Find where the given text appears and provide that cell's center as [x, y] coordinate. 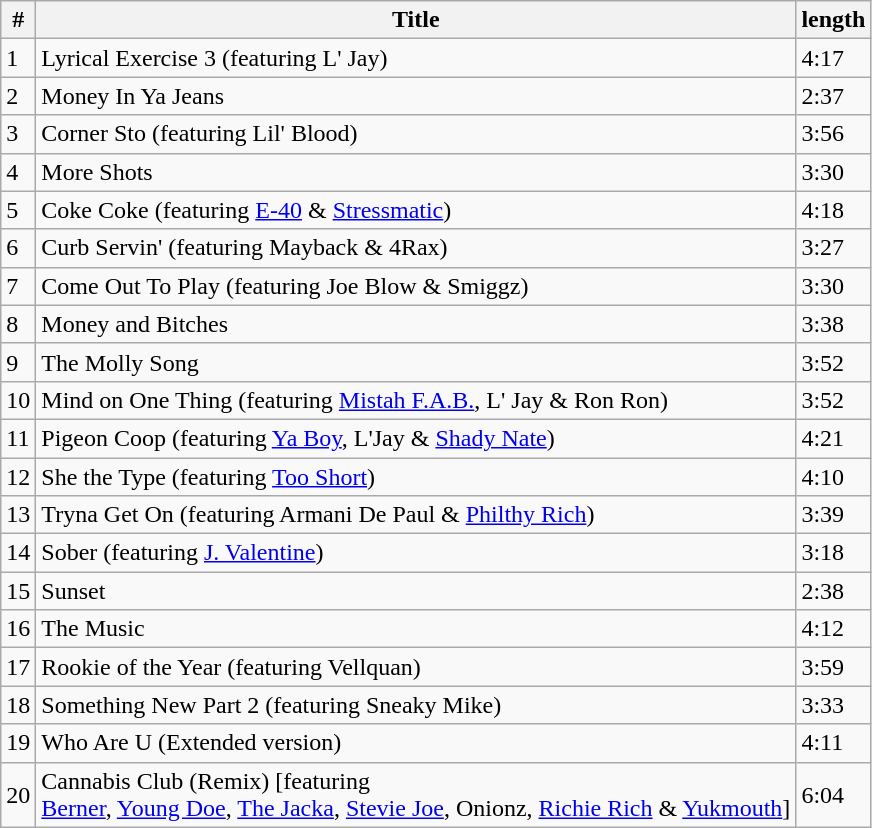
More Shots [416, 172]
4:17 [834, 58]
3:38 [834, 324]
Who Are U (Extended version) [416, 743]
3:56 [834, 134]
Curb Servin' (featuring Mayback & 4Rax) [416, 248]
17 [18, 667]
4:10 [834, 477]
4:11 [834, 743]
10 [18, 400]
6 [18, 248]
1 [18, 58]
Coke Coke (featuring E-40 & Stressmatic) [416, 210]
Pigeon Coop (featuring Ya Boy, L'Jay & Shady Nate) [416, 438]
6:04 [834, 794]
2:38 [834, 591]
The Music [416, 629]
Cannabis Club (Remix) [featuringBerner, Young Doe, The Jacka, Stevie Joe, Onionz, Richie Rich & Yukmouth] [416, 794]
4:18 [834, 210]
2:37 [834, 96]
20 [18, 794]
11 [18, 438]
# [18, 20]
The Molly Song [416, 362]
4:21 [834, 438]
13 [18, 515]
Corner Sto (featuring Lil' Blood) [416, 134]
Rookie of the Year (featuring Vellquan) [416, 667]
8 [18, 324]
4:12 [834, 629]
16 [18, 629]
Sober (featuring J. Valentine) [416, 553]
14 [18, 553]
3:39 [834, 515]
Title [416, 20]
Come Out To Play (featuring Joe Blow & Smiggz) [416, 286]
Lyrical Exercise 3 (featuring L' Jay) [416, 58]
19 [18, 743]
Something New Part 2 (featuring Sneaky Mike) [416, 705]
2 [18, 96]
length [834, 20]
Sunset [416, 591]
3:27 [834, 248]
Mind on One Thing (featuring Mistah F.A.B., L' Jay & Ron Ron) [416, 400]
Money and Bitches [416, 324]
Money In Ya Jeans [416, 96]
3:33 [834, 705]
5 [18, 210]
3:59 [834, 667]
7 [18, 286]
3 [18, 134]
Tryna Get On (featuring Armani De Paul & Philthy Rich) [416, 515]
9 [18, 362]
18 [18, 705]
She the Type (featuring Too Short) [416, 477]
15 [18, 591]
4 [18, 172]
12 [18, 477]
3:18 [834, 553]
